Pinpoint the cell where the given text exists, returning its [x, y] midpoint coordinate. 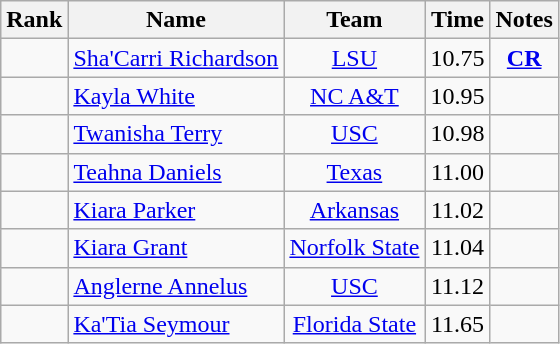
Twanisha Terry [176, 134]
11.00 [458, 172]
Rank [34, 20]
Texas [354, 172]
11.12 [458, 286]
Kiara Grant [176, 248]
Time [458, 20]
Sha'Carri Richardson [176, 58]
Kayla White [176, 96]
11.65 [458, 324]
10.95 [458, 96]
Anglerne Annelus [176, 286]
Teahna Daniels [176, 172]
NC A&T [354, 96]
Kiara Parker [176, 210]
10.75 [458, 58]
LSU [354, 58]
Team [354, 20]
11.02 [458, 210]
11.04 [458, 248]
CR [524, 58]
Notes [524, 20]
Florida State [354, 324]
Arkansas [354, 210]
10.98 [458, 134]
Name [176, 20]
Norfolk State [354, 248]
Ka'Tia Seymour [176, 324]
